Return the (x, y) coordinate for the center point of the cell that contains the specified text.  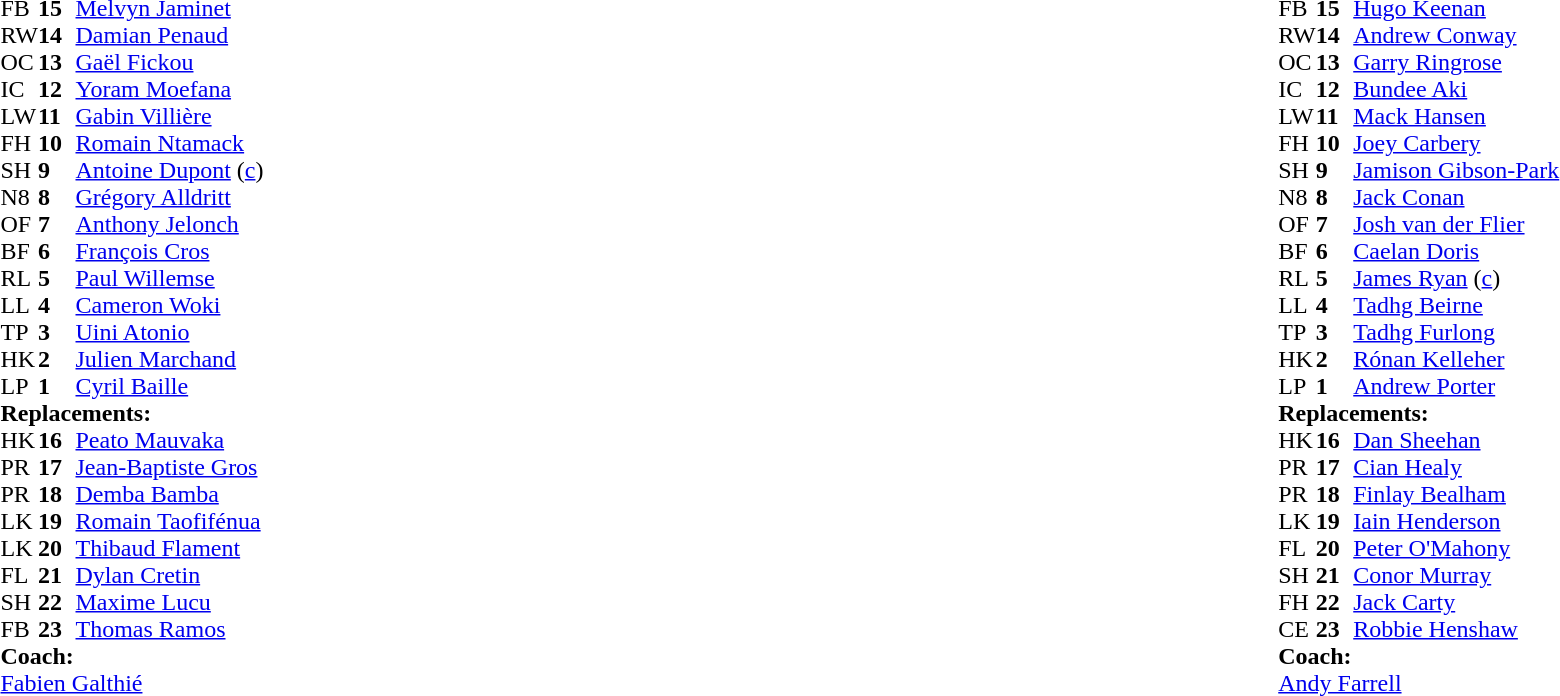
Andrew Conway (1456, 36)
Robbie Henshaw (1456, 630)
Peter O'Mahony (1456, 548)
Damian Penaud (170, 36)
Mack Hansen (1456, 116)
James Ryan (c) (1456, 278)
Cyril Baille (170, 386)
CE (1297, 630)
Grégory Alldritt (170, 198)
Tadhg Furlong (1456, 332)
Bundee Aki (1456, 90)
Rónan Kelleher (1456, 360)
Jean-Baptiste Gros (170, 468)
Maxime Lucu (170, 602)
Garry Ringrose (1456, 62)
Caelan Doris (1456, 252)
Tadhg Beirne (1456, 306)
Demba Bamba (170, 494)
Romain Ntamack (170, 144)
François Cros (170, 252)
Jack Carty (1456, 602)
Dylan Cretin (170, 576)
Uini Atonio (170, 332)
Julien Marchand (170, 360)
Jack Conan (1456, 198)
Thibaud Flament (170, 548)
Joey Carbery (1456, 144)
Peato Mauvaka (170, 440)
Conor Murray (1456, 576)
Thomas Ramos (170, 630)
Iain Henderson (1456, 522)
Paul Willemse (170, 278)
Cian Healy (1456, 468)
Cameron Woki (170, 306)
Romain Taofifénua (170, 522)
Dan Sheehan (1456, 440)
Finlay Bealham (1456, 494)
Anthony Jelonch (170, 224)
Gabin Villière (170, 116)
FB (19, 630)
Gaël Fickou (170, 62)
Josh van der Flier (1456, 224)
Yoram Moefana (170, 90)
Andrew Porter (1456, 386)
Jamison Gibson-Park (1456, 170)
Antoine Dupont (c) (170, 170)
